Pinpoint the cell where the given text exists, returning its (x, y) midpoint coordinate. 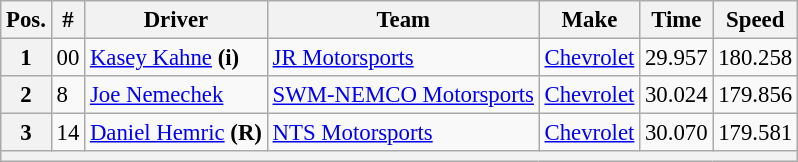
NTS Motorsports (403, 133)
00 (68, 58)
1 (26, 58)
JR Motorsports (403, 58)
8 (68, 95)
Daniel Hemric (R) (176, 133)
179.856 (756, 95)
Pos. (26, 20)
29.957 (676, 58)
Team (403, 20)
Make (589, 20)
# (68, 20)
14 (68, 133)
3 (26, 133)
180.258 (756, 58)
30.070 (676, 133)
Time (676, 20)
2 (26, 95)
Speed (756, 20)
Joe Nemechek (176, 95)
179.581 (756, 133)
Kasey Kahne (i) (176, 58)
SWM-NEMCO Motorsports (403, 95)
30.024 (676, 95)
Driver (176, 20)
